Extract the (X, Y) coordinate from the center of the cell holding the provided text.  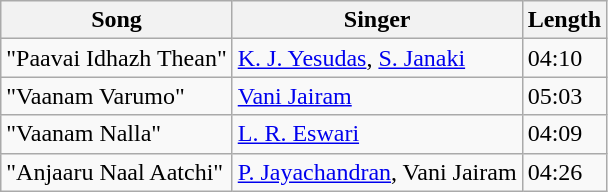
Singer (377, 20)
"Vaanam Nalla" (116, 134)
04:09 (564, 134)
"Paavai Idhazh Thean" (116, 58)
Song (116, 20)
04:26 (564, 172)
Vani Jairam (377, 96)
"Vaanam Varumo" (116, 96)
L. R. Eswari (377, 134)
04:10 (564, 58)
"Anjaaru Naal Aatchi" (116, 172)
P. Jayachandran, Vani Jairam (377, 172)
K. J. Yesudas, S. Janaki (377, 58)
05:03 (564, 96)
Length (564, 20)
